For the text-containing cell, return its midpoint in [x, y] coordinate format. 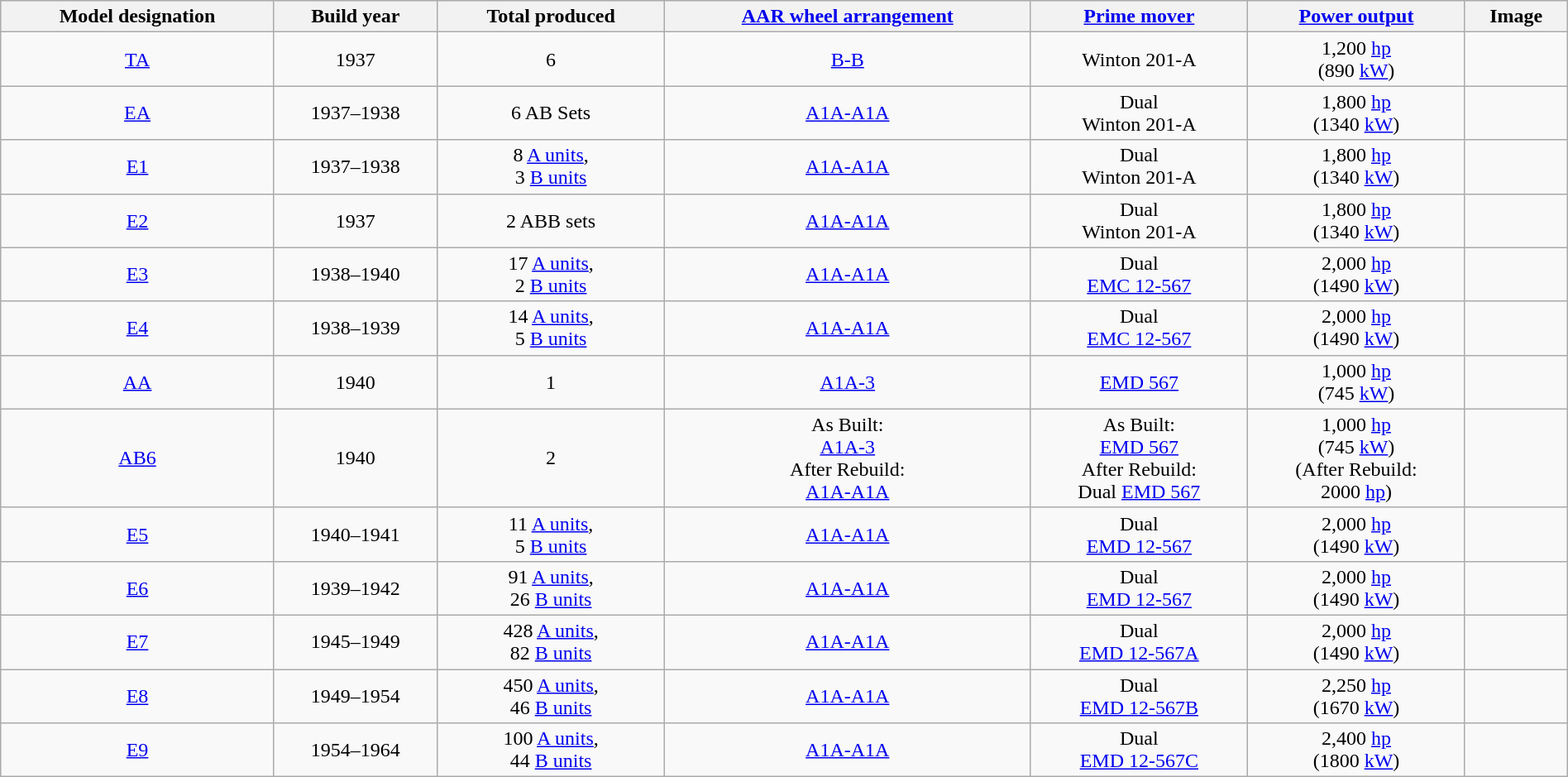
AAR wheel arrangement [848, 17]
AA [137, 382]
E3 [137, 275]
DualEMD 12-567C [1140, 750]
Power output [1356, 17]
6 [551, 60]
91 A units,26 B units [551, 588]
Model designation [137, 17]
100 A units,44 B units [551, 750]
E5 [137, 535]
EMD 567 [1140, 382]
2 ABB sets [551, 220]
Winton 201-A [1140, 60]
EA [137, 113]
2,400 hp(1800 kW) [1356, 750]
E7 [137, 642]
1 [551, 382]
E8 [137, 695]
1939–1942 [356, 588]
1938–1940 [356, 275]
Prime mover [1140, 17]
428 A units,82 B units [551, 642]
1954–1964 [356, 750]
450 A units,46 B units [551, 695]
TA [137, 60]
1940–1941 [356, 535]
1,000 hp(745 kW)(After Rebuild:2000 hp) [1356, 458]
Total produced [551, 17]
17 A units,2 B units [551, 275]
A1A-3 [848, 382]
1,000 hp(745 kW) [1356, 382]
1938–1939 [356, 328]
As Built:EMD 567After Rebuild:Dual EMD 567 [1140, 458]
1,200 hp(890 kW) [1356, 60]
DualEMC 12-567 [1140, 328]
DualEMD 12-567B [1140, 695]
2 [551, 458]
E2 [137, 220]
2,250 hp(1670 kW) [1356, 695]
6 AB Sets [551, 113]
1945–1949 [356, 642]
11 A units,5 B units [551, 535]
1949–1954 [356, 695]
DualEMD 12-567A [1140, 642]
B-B [848, 60]
8 A units,3 B units [551, 167]
AB6 [137, 458]
E6 [137, 588]
E4 [137, 328]
Dual EMC 12-567 [1140, 275]
Image [1516, 17]
As Built:A1A-3After Rebuild:A1A-A1A [848, 458]
Build year [356, 17]
E9 [137, 750]
14 A units,5 B units [551, 328]
E1 [137, 167]
